Return the [X, Y] coordinate for the center point of the cell that contains the specified text.  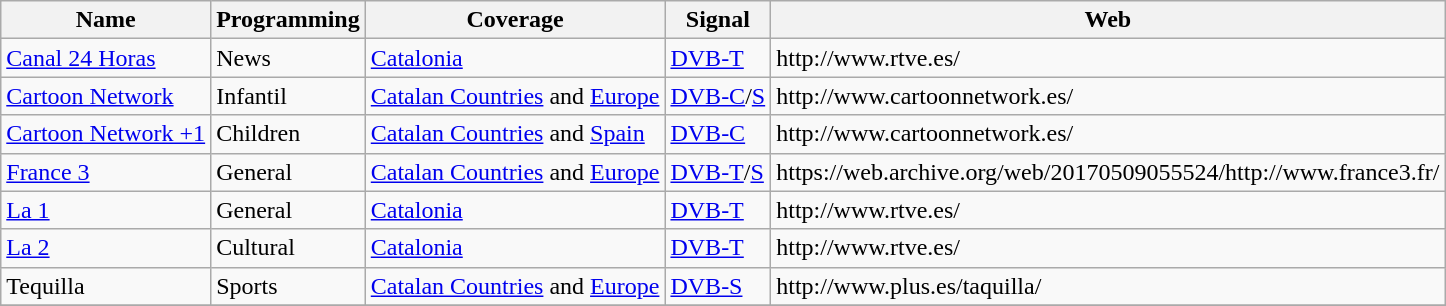
Programming [288, 20]
DVB-C/S [718, 96]
http://www.plus.es/taquilla/ [1108, 286]
Web [1108, 20]
Cartoon Network +1 [106, 134]
La 1 [106, 210]
DVB-S [718, 286]
Signal [718, 20]
Cultural [288, 248]
La 2 [106, 248]
DVB-C [718, 134]
Name [106, 20]
Cartoon Network [106, 96]
Tequilla [106, 286]
Sports [288, 286]
https://web.archive.org/web/20170509055524/http://www.france3.fr/ [1108, 172]
Canal 24 Horas [106, 58]
DVB-T/S [718, 172]
France 3 [106, 172]
Catalan Countries and Spain [515, 134]
Coverage [515, 20]
News [288, 58]
Infantil [288, 96]
Children [288, 134]
